Detect which cell encompasses the target text, then output its [x, y] center coordinate. 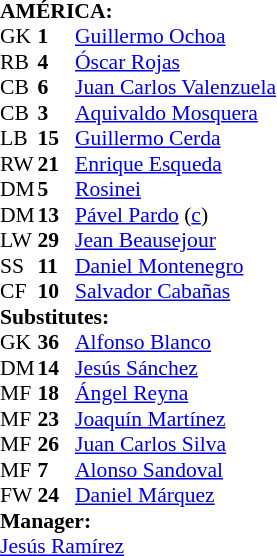
Enrique Esqueda [176, 164]
Substitutes: [138, 317]
23 [57, 419]
5 [57, 189]
14 [57, 368]
Joaquín Martínez [176, 419]
10 [57, 291]
LB [19, 139]
Alonso Sandoval [176, 470]
FW [19, 495]
Guillermo Ochoa [176, 37]
Salvador Cabañas [176, 291]
Ángel Reyna [176, 393]
CF [19, 291]
29 [57, 241]
11 [57, 266]
Juan Carlos Silva [176, 445]
26 [57, 445]
1 [57, 37]
7 [57, 470]
Jesús Sánchez [176, 368]
Jean Beausejour [176, 241]
13 [57, 215]
Manager: [138, 521]
15 [57, 139]
Juan Carlos Valenzuela [176, 87]
3 [57, 113]
Pável Pardo (c) [176, 215]
18 [57, 393]
6 [57, 87]
LW [19, 241]
4 [57, 62]
Daniel Montenegro [176, 266]
RB [19, 62]
Alfonso Blanco [176, 343]
36 [57, 343]
RW [19, 164]
SS [19, 266]
Guillermo Cerda [176, 139]
24 [57, 495]
Aquivaldo Mosquera [176, 113]
Rosinei [176, 189]
Daniel Márquez [176, 495]
Óscar Rojas [176, 62]
21 [57, 164]
